Search for the cell housing the specified text and yield its [x, y] center coordinate. 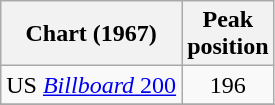
Peakposition [228, 34]
Chart (1967) [92, 34]
US Billboard 200 [92, 85]
196 [228, 85]
